Determine the [X, Y] coordinate at the center of the cell enclosing the given text.  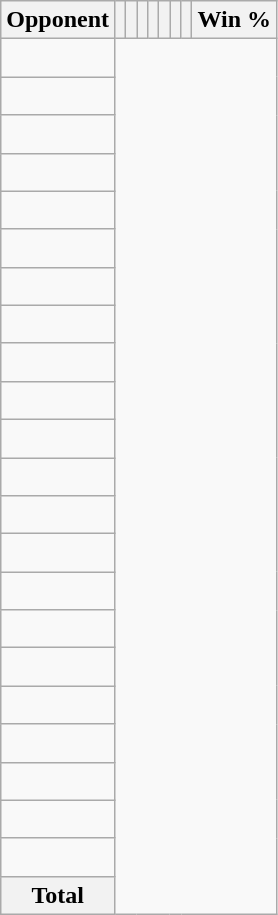
Total [58, 895]
Win % [234, 20]
Opponent [58, 20]
